Search for the cell housing the specified text and yield its [X, Y] center coordinate. 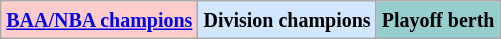
BAA/NBA champions [100, 20]
Playoff berth [438, 20]
Division champions [287, 20]
